From the cell containing the given text, extract its center point as [x, y] coordinate. 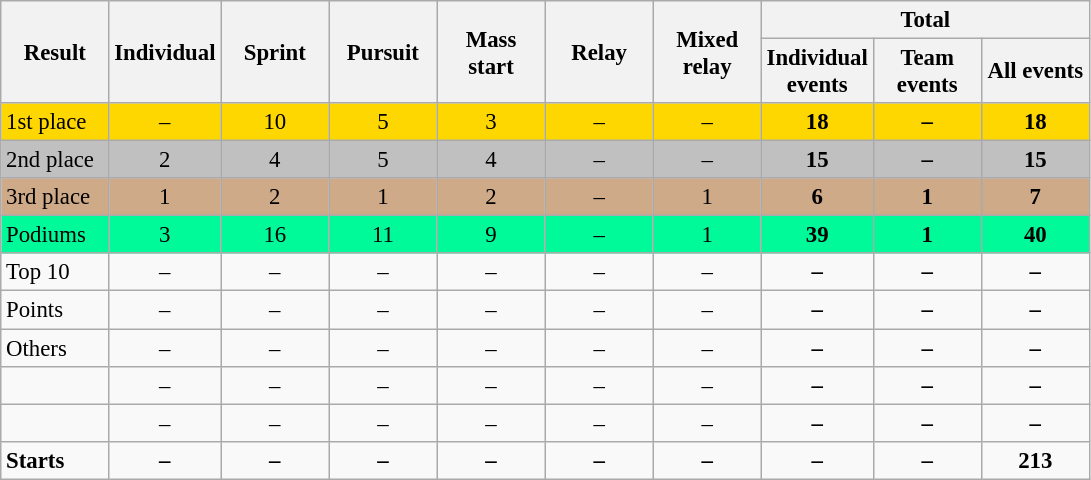
11 [383, 235]
Starts [55, 460]
Mass start [491, 52]
40 [1035, 235]
Individual [165, 52]
Points [55, 310]
Others [55, 348]
9 [491, 235]
All events [1035, 72]
39 [817, 235]
Result [55, 52]
Total [925, 20]
Individual events [817, 72]
10 [275, 122]
2nd place [55, 160]
Top 10 [55, 273]
16 [275, 235]
Pursuit [383, 52]
6 [817, 197]
Team events [927, 72]
Relay [599, 52]
Podiums [55, 235]
7 [1035, 197]
3rd place [55, 197]
Mixedrelay [707, 52]
1st place [55, 122]
Sprint [275, 52]
213 [1035, 460]
